Locate the cell with the specified text and output its [X, Y] center coordinate. 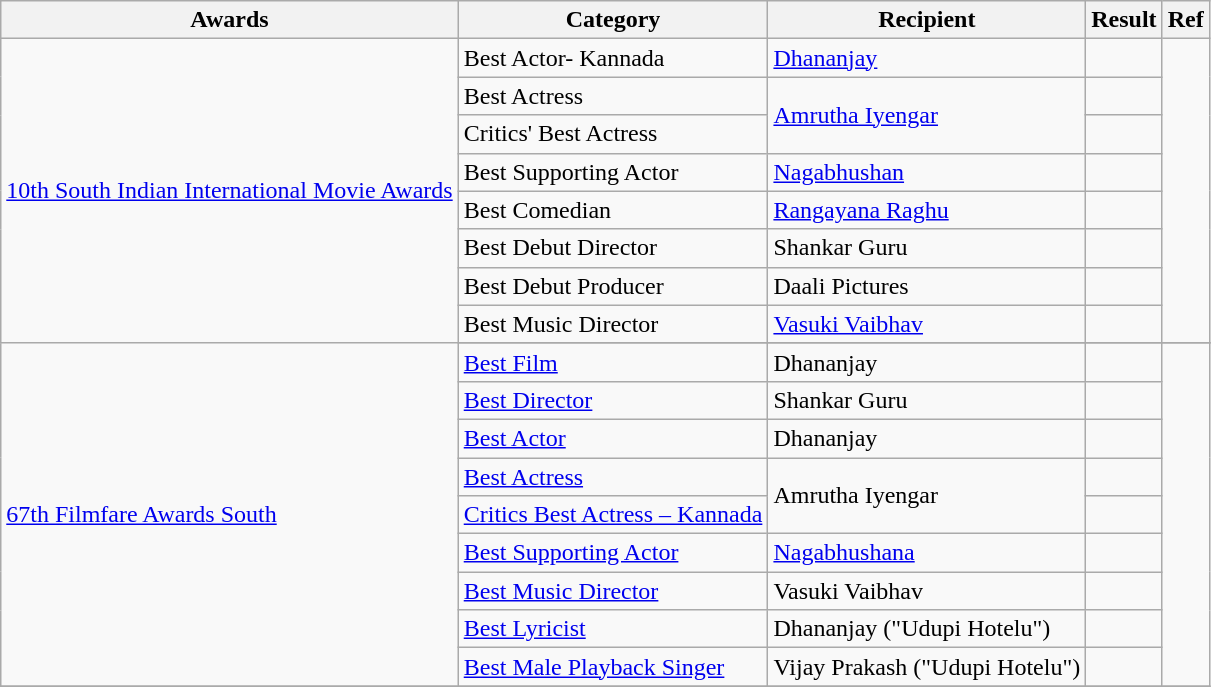
Best Debut Director [613, 248]
Best Actor [613, 438]
Best Actor- Kannada [613, 58]
Daali Pictures [927, 286]
Critics' Best Actress [613, 134]
Vijay Prakash ("Udupi Hotelu") [927, 667]
Critics Best Actress – Kannada [613, 515]
Awards [230, 20]
Nagabhushan [927, 172]
Recipient [927, 20]
Nagabhushana [927, 553]
Rangayana Raghu [927, 210]
Result [1124, 20]
10th South Indian International Movie Awards [230, 191]
Dhananjay ("Udupi Hotelu") [927, 629]
Best Lyricist [613, 629]
Best Director [613, 400]
Best Comedian [613, 210]
Best Debut Producer [613, 286]
67th Filmfare Awards South [230, 514]
Best Male Playback Singer [613, 667]
Best Film [613, 362]
Ref [1186, 20]
Category [613, 20]
